From the cell containing the given text, extract its center point as (X, Y) coordinate. 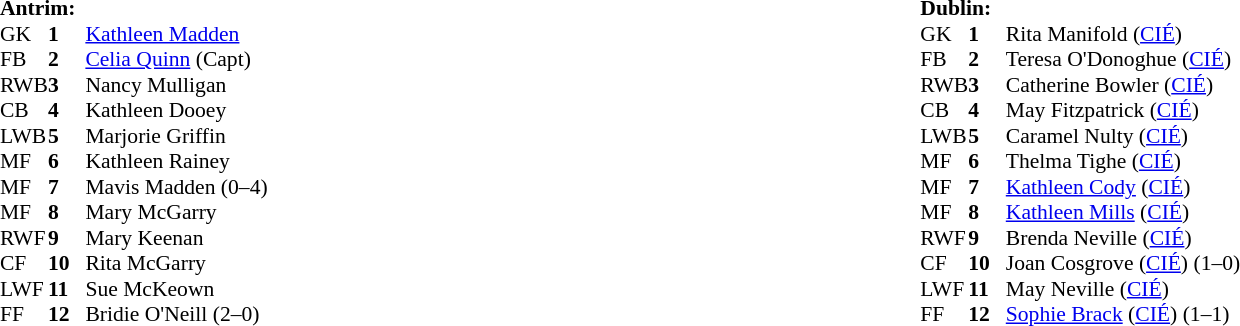
Mary McGarry (176, 213)
Celia Quinn (Capt) (176, 59)
Kathleen Madden (176, 34)
Kathleen Dooey (176, 111)
May Neville (CIÉ) (1123, 289)
May Fitzpatrick (CIÉ) (1123, 111)
Kathleen Rainey (176, 161)
Catherine Bowler (CIÉ) (1123, 85)
Kathleen Mills (CIÉ) (1123, 213)
Marjorie Griffin (176, 136)
Rita Manifold (CIÉ) (1123, 34)
Rita McGarry (176, 263)
Brenda Neville (CIÉ) (1123, 238)
Thelma Tighe (CIÉ) (1123, 161)
Nancy Mulligan (176, 85)
Mary Keenan (176, 238)
Joan Cosgrove (CIÉ) (1–0) (1123, 263)
Mavis Madden (0–4) (176, 187)
Kathleen Cody (CIÉ) (1123, 187)
Sue McKeown (176, 289)
Caramel Nulty (CIÉ) (1123, 136)
Teresa O'Donoghue (CIÉ) (1123, 59)
